Output the (x, y) coordinate of the center of the cell containing the given text.  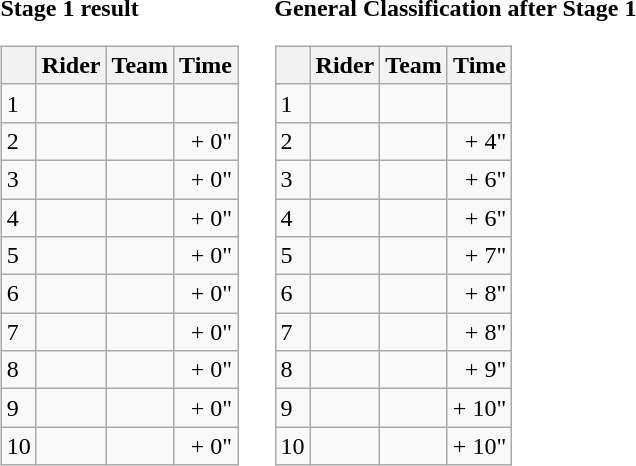
+ 9" (479, 370)
+ 7" (479, 256)
+ 4" (479, 141)
